Determine the (x, y) coordinate at the center of the cell enclosing the given text.  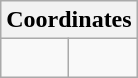
Coordinates (69, 20)
